Find where the given text appears and provide that cell's center as [x, y] coordinate. 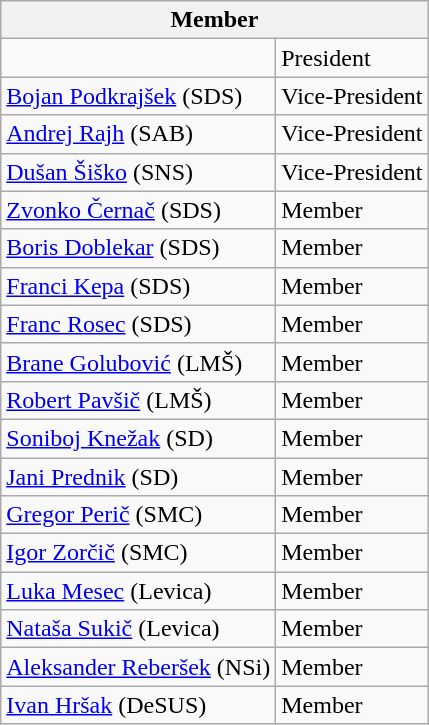
Andrej Rajh (SAB) [138, 134]
Ivan Hršak (DeSUS) [138, 705]
Boris Doblekar (SDS) [138, 248]
Zvonko Černač (SDS) [138, 210]
Luka Mesec (Levica) [138, 591]
Dušan Šiško (SNS) [138, 172]
Gregor Perič (SMC) [138, 515]
Brane Golubović (LMŠ) [138, 362]
Nataša Sukič (Levica) [138, 629]
President [352, 58]
Franc Rosec (SDS) [138, 324]
Robert Pavšič (LMŠ) [138, 400]
Jani Prednik (SD) [138, 477]
Soniboj Knežak (SD) [138, 438]
Bojan Podkrajšek (SDS) [138, 96]
Aleksander Reberšek (NSi) [138, 667]
Franci Kepa (SDS) [138, 286]
Igor Zorčič (SMC) [138, 553]
